Find where the given text appears and provide that cell's center as (x, y) coordinate. 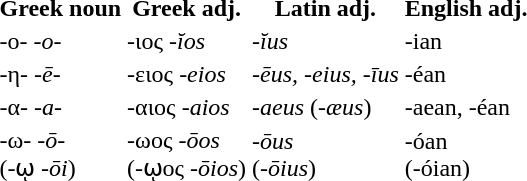
-ιος -ĭos (187, 41)
-αιος -aios (187, 107)
-aeus (-æus) (326, 107)
-ειος -eios (187, 74)
-ĭus (326, 41)
-ēus, -eius, -īus (326, 74)
